Return [x, y] of the center of cell containing provided text 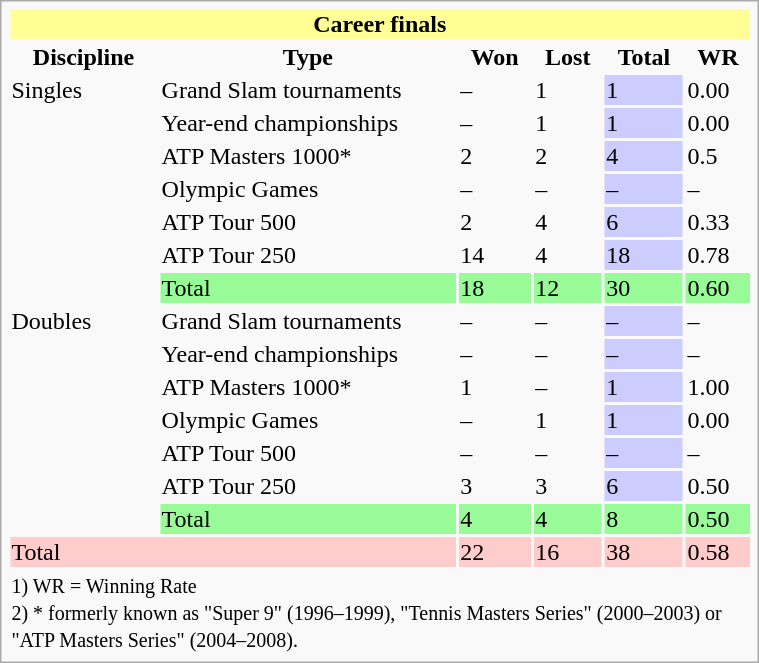
1) WR = Winning Rate 2) * formerly known as "Super 9" (1996–1999), "Tennis Masters Series" (2000–2003) or "ATP Masters Series" (2004–2008). [380, 612]
38 [644, 552]
Doubles [84, 420]
Singles [84, 189]
Discipline [84, 57]
12 [568, 288]
Career finals [380, 24]
Won [495, 57]
Type [308, 57]
0.5 [718, 156]
1.00 [718, 387]
Lost [568, 57]
8 [644, 519]
0.58 [718, 552]
0.33 [718, 222]
30 [644, 288]
22 [495, 552]
WR [718, 57]
0.78 [718, 255]
0.60 [718, 288]
16 [568, 552]
14 [495, 255]
